Locate the cell with the specified text and output its (x, y) center coordinate. 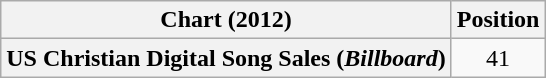
US Christian Digital Song Sales (Billboard) (226, 58)
41 (498, 58)
Chart (2012) (226, 20)
Position (498, 20)
